Pinpoint the cell where the given text exists, returning its [X, Y] midpoint coordinate. 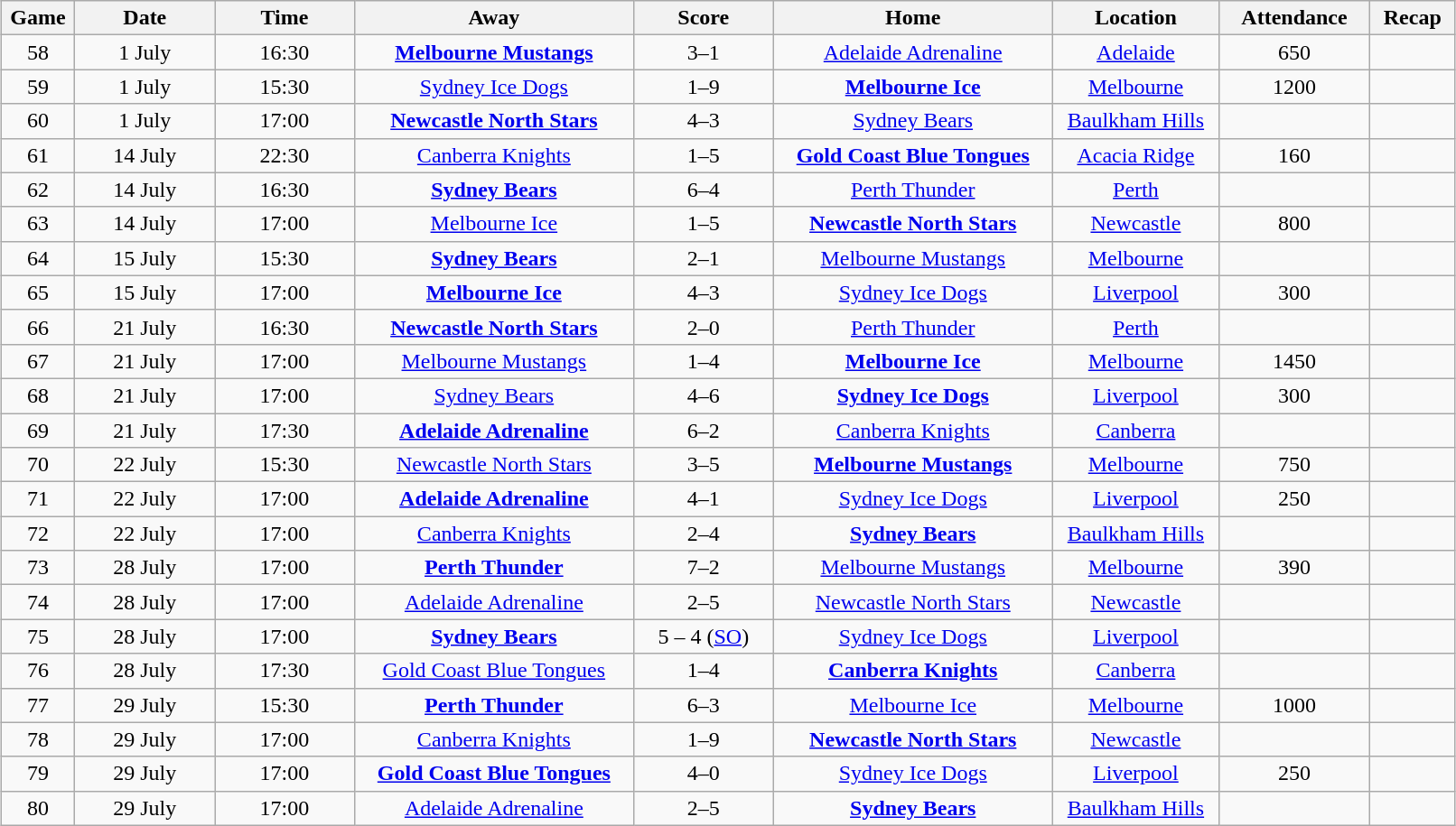
1200 [1293, 87]
1450 [1293, 361]
Date [145, 18]
6–2 [703, 431]
Recap [1413, 18]
Location [1135, 18]
60 [38, 121]
59 [38, 87]
22:30 [285, 155]
68 [38, 395]
63 [38, 224]
Adelaide [1135, 52]
390 [1293, 568]
Home [912, 18]
70 [38, 465]
64 [38, 258]
78 [38, 739]
Acacia Ridge [1135, 155]
79 [38, 774]
4–6 [703, 395]
2–0 [703, 327]
69 [38, 431]
2–4 [703, 534]
4–1 [703, 499]
6–4 [703, 190]
77 [38, 705]
74 [38, 602]
3–5 [703, 465]
66 [38, 327]
65 [38, 292]
3–1 [703, 52]
71 [38, 499]
1000 [1293, 705]
160 [1293, 155]
Attendance [1293, 18]
75 [38, 636]
7–2 [703, 568]
61 [38, 155]
76 [38, 671]
Score [703, 18]
2–1 [703, 258]
750 [1293, 465]
4–0 [703, 774]
80 [38, 808]
800 [1293, 224]
58 [38, 52]
62 [38, 190]
72 [38, 534]
Time [285, 18]
Away [493, 18]
6–3 [703, 705]
650 [1293, 52]
5 – 4 (SO) [703, 636]
67 [38, 361]
73 [38, 568]
Game [38, 18]
